Pinpoint the cell where the given text exists, returning its [X, Y] midpoint coordinate. 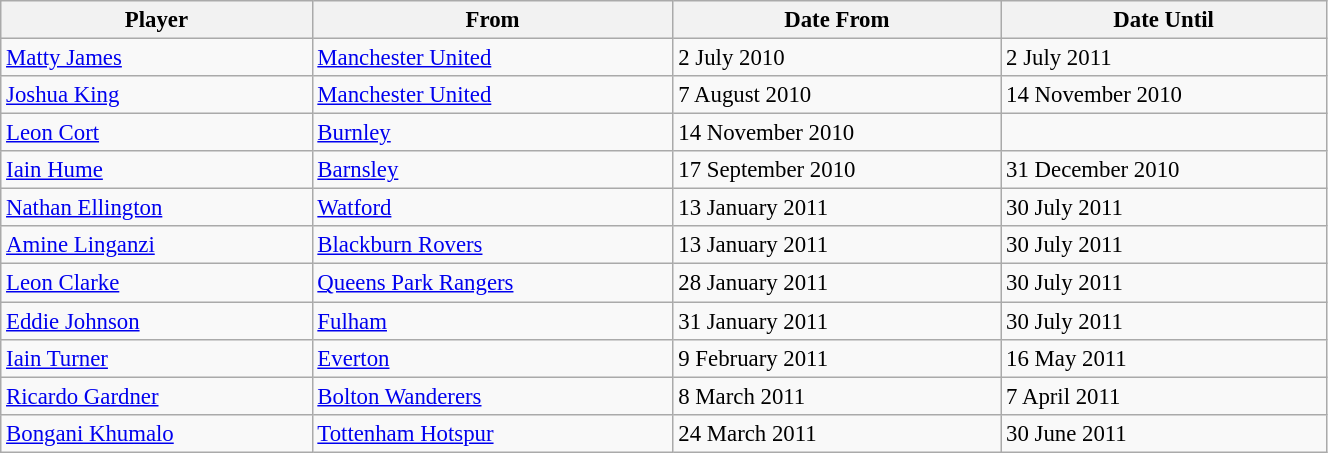
Leon Cort [156, 133]
Iain Turner [156, 358]
Player [156, 20]
From [492, 20]
Queens Park Rangers [492, 283]
31 January 2011 [837, 321]
Tottenham Hotspur [492, 433]
Barnsley [492, 170]
Bolton Wanderers [492, 396]
Leon Clarke [156, 283]
24 March 2011 [837, 433]
17 September 2010 [837, 170]
2 July 2011 [1164, 58]
28 January 2011 [837, 283]
Date From [837, 20]
Eddie Johnson [156, 321]
Nathan Ellington [156, 208]
Iain Hume [156, 170]
Everton [492, 358]
31 December 2010 [1164, 170]
Burnley [492, 133]
2 July 2010 [837, 58]
16 May 2011 [1164, 358]
Fulham [492, 321]
Watford [492, 208]
Amine Linganzi [156, 245]
Joshua King [156, 95]
7 April 2011 [1164, 396]
30 June 2011 [1164, 433]
Matty James [156, 58]
9 February 2011 [837, 358]
Ricardo Gardner [156, 396]
Date Until [1164, 20]
Blackburn Rovers [492, 245]
7 August 2010 [837, 95]
8 March 2011 [837, 396]
Bongani Khumalo [156, 433]
